Detect which cell encompasses the target text, then output its (x, y) center coordinate. 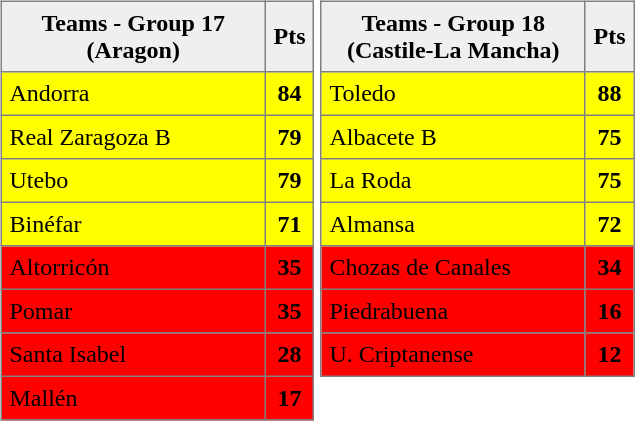
88 (609, 94)
Binéfar (133, 224)
Utebo (133, 181)
84 (289, 94)
12 (609, 355)
Almansa (453, 224)
Chozas de Canales (453, 268)
16 (609, 311)
34 (609, 268)
72 (609, 224)
Santa Isabel (133, 355)
71 (289, 224)
Toledo (453, 94)
17 (289, 398)
Real Zaragoza B (133, 137)
U. Criptanense (453, 355)
Altorricón (133, 268)
Teams - Group 17 (Aragon) (133, 36)
Mallén (133, 398)
Pomar (133, 311)
Teams - Group 18 (Castile-La Mancha) (453, 36)
Andorra (133, 94)
Albacete B (453, 137)
28 (289, 355)
Piedrabuena (453, 311)
La Roda (453, 181)
